Locate the cell with the specified text and output its (x, y) center coordinate. 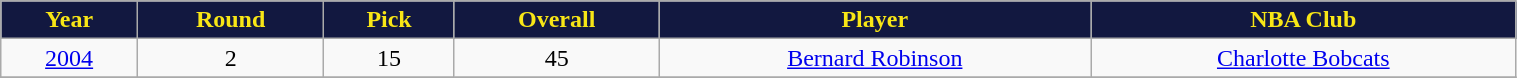
15 (390, 58)
Overall (556, 20)
Player (875, 20)
Pick (390, 20)
NBA Club (1304, 20)
2004 (70, 58)
Bernard Robinson (875, 58)
Year (70, 20)
Charlotte Bobcats (1304, 58)
Round (231, 20)
2 (231, 58)
45 (556, 58)
